Return the [x, y] coordinate for the center point of the cell that contains the specified text.  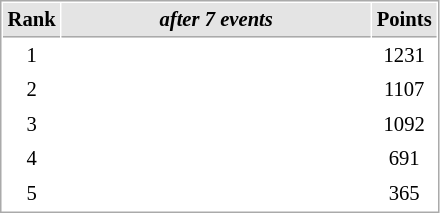
Points [404, 20]
3 [32, 124]
Rank [32, 20]
365 [404, 194]
1092 [404, 124]
2 [32, 90]
691 [404, 158]
after 7 events [216, 20]
1 [32, 56]
1231 [404, 56]
4 [32, 158]
1107 [404, 90]
5 [32, 194]
